Return the (X, Y) coordinate for the center point of the cell that contains the specified text.  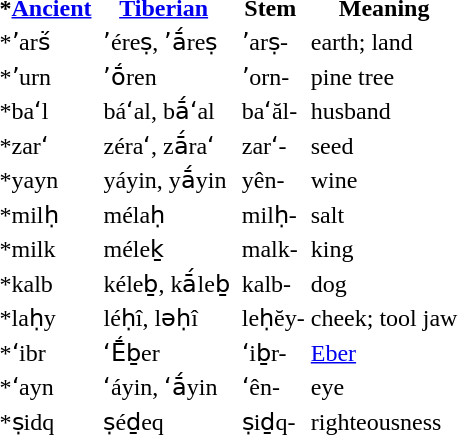
zarʻ- (273, 146)
yáyin, yā́yin (166, 180)
ʻáyin, ʻā́yin (166, 387)
leḥĕy- (273, 318)
ʻên- (273, 387)
kéleḇ, kā́leḇ (166, 284)
kalb- (273, 284)
ʻiḇr- (273, 352)
ʼṓren (166, 76)
báʻal, bā́ʻal (166, 111)
baʻăl- (273, 111)
ʼorn- (273, 76)
zéraʻ, zā́raʻ (166, 146)
milḥ- (273, 214)
méleḵ (166, 249)
mélaḥ (166, 214)
ʻḖḇer (166, 352)
malk- (273, 249)
léḥî, ləḥî (166, 318)
ʼéreṣ, ʼā́reṣ (166, 42)
ʼarṣ- (273, 42)
yên- (273, 180)
